Scan for the cell matching the given text and deliver its [X, Y] coordinate at center. 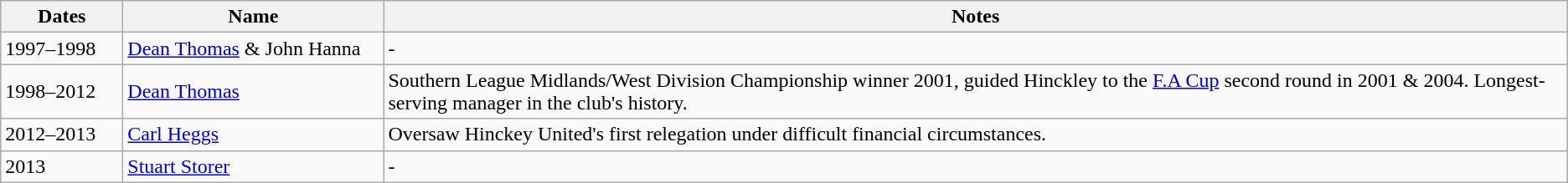
Dean Thomas & John Hanna [253, 48]
2013 [62, 166]
Stuart Storer [253, 166]
1998–2012 [62, 92]
Name [253, 17]
Notes [975, 17]
1997–1998 [62, 48]
Oversaw Hinckey United's first relegation under difficult financial circumstances. [975, 135]
Dates [62, 17]
Carl Heggs [253, 135]
Dean Thomas [253, 92]
2012–2013 [62, 135]
